Identify which cell holds the provided text, then report its (X, Y) central coordinate. 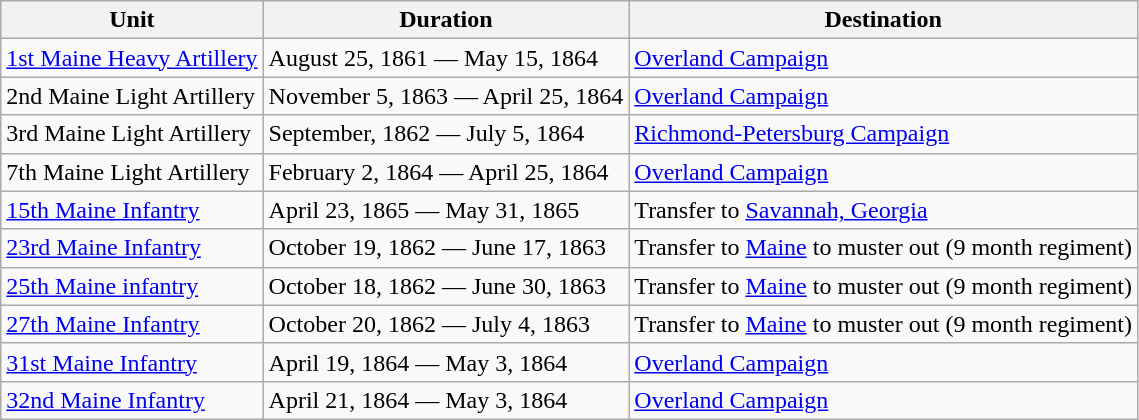
7th Maine Light Artillery (132, 172)
August 25, 1861 — May 15, 1864 (446, 58)
April 23, 1865 — May 31, 1865 (446, 210)
25th Maine infantry (132, 286)
Transfer to Savannah, Georgia (884, 210)
Richmond-Petersburg Campaign (884, 134)
February 2, 1864 — April 25, 1864 (446, 172)
Destination (884, 20)
1st Maine Heavy Artillery (132, 58)
September, 1862 — July 5, 1864 (446, 134)
Duration (446, 20)
2nd Maine Light Artillery (132, 96)
32nd Maine Infantry (132, 400)
October 19, 1862 — June 17, 1863 (446, 248)
31st Maine Infantry (132, 362)
15th Maine Infantry (132, 210)
October 20, 1862 — July 4, 1863 (446, 324)
23rd Maine Infantry (132, 248)
October 18, 1862 — June 30, 1863 (446, 286)
November 5, 1863 — April 25, 1864 (446, 96)
3rd Maine Light Artillery (132, 134)
April 19, 1864 — May 3, 1864 (446, 362)
Unit (132, 20)
27th Maine Infantry (132, 324)
April 21, 1864 — May 3, 1864 (446, 400)
